Extract the (X, Y) coordinate from the center of the cell holding the provided text.  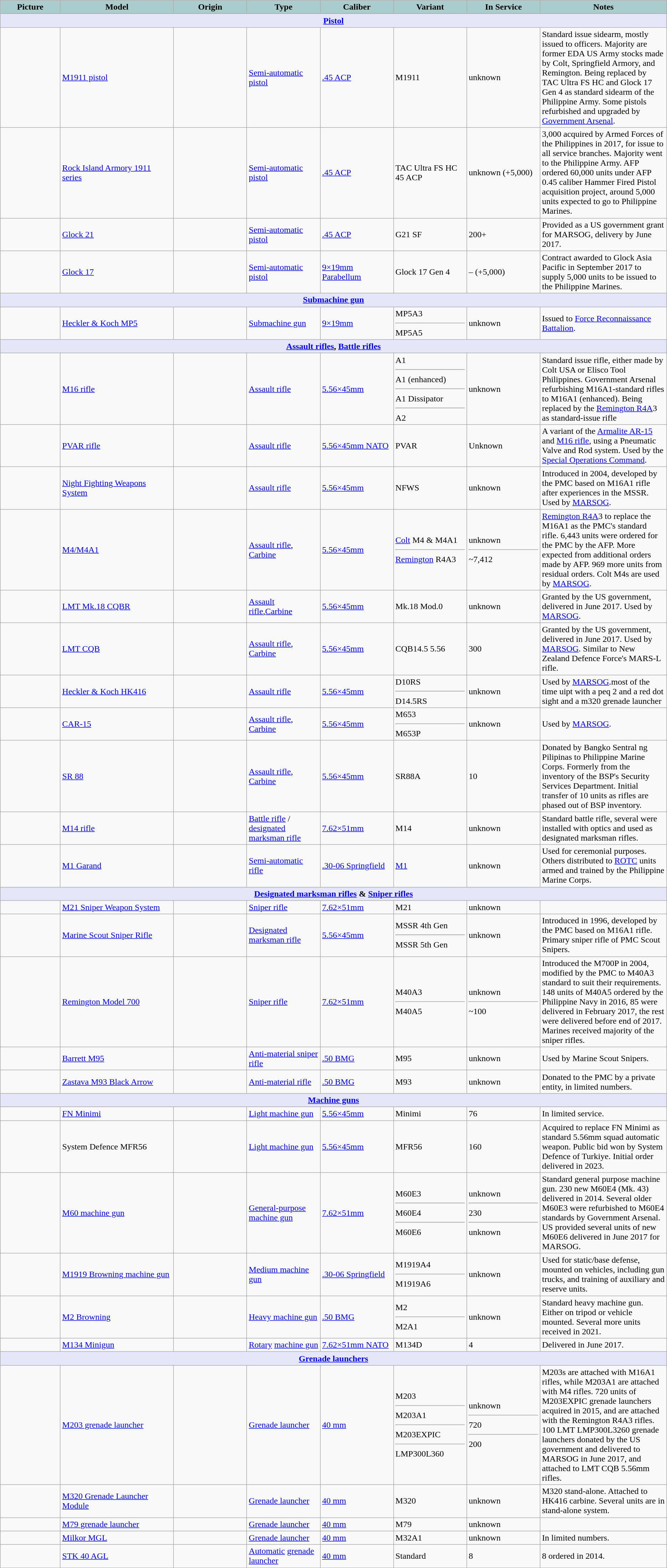
Medium machine gun (284, 1274)
Remington Model 700 (117, 1002)
Anti-material sniper rifle (284, 1059)
M1 Garand (117, 866)
STK 40 AGL (117, 1556)
Heavy machine gun (284, 1317)
NFWS (430, 488)
Machine guns (333, 1100)
CQB14.5 5.56 (430, 649)
M60E3M60E4M60E6 (430, 1213)
Notes (604, 7)
300 (503, 649)
M203 grenade launcher (117, 1425)
M93 (430, 1081)
– (+5,000) (503, 272)
M1919 Browning machine gun (117, 1274)
Rotary machine gun (284, 1345)
Unknown (503, 445)
Standard battle rifle, several were installed with optics and used as designated marksman rifles. (604, 828)
4 (503, 1345)
M21 (430, 907)
Designated marksman rifle (284, 935)
SR 88 (117, 776)
Zastava M93 Black Arrow (117, 1081)
Standard heavy machine gun. Either on tripod or vehicle mounted. Several more units received in 2021. (604, 1317)
M1 (430, 866)
8 ordered in 2014. (604, 1556)
PVAR rifle (117, 445)
M40A3M40A5 (430, 1002)
Automatic grenade launcher (284, 1556)
Glock 17 (117, 272)
M79 grenade launcher (117, 1524)
Variant (430, 7)
Picture (30, 7)
Night Fighting Weapons System (117, 488)
Glock 17 Gen 4 (430, 272)
unknown~100 (503, 1002)
M14 rifle (117, 828)
9×19mm (357, 323)
Provided as a US government grant for MARSOG, delivery by June 2017. (604, 234)
M1919A4M1919A6 (430, 1274)
Marine Scout Sniper Rifle (117, 935)
Glock 21 (117, 234)
PVAR (430, 445)
M60 machine gun (117, 1213)
Used by MARSOG. (604, 724)
Mk.18 Mod.0 (430, 607)
MSSR 4th Gen MSSR 5th Gen (430, 935)
Rock Island Armory 1911 series (117, 173)
In limited service. (604, 1113)
CAR-15 (117, 724)
76 (503, 1113)
M134 Minigun (117, 1345)
M95 (430, 1059)
Granted by the US government, delivered in June 2017. Used by MARSOG. Similar to New Zealand Defence Force's MARS-L rifle. (604, 649)
Minimi (430, 1113)
M653M653P (430, 724)
In limited numbers. (604, 1538)
M14 (430, 828)
Assault rifle,Carbine (284, 607)
M1911 pistol (117, 78)
M320 stand-alone. Attached to HK416 carbine. Several units are in stand-alone system. (604, 1501)
System Defence MFR56 (117, 1147)
7.62×51mm NATO (357, 1345)
Used for static/base defense, mounted on vehicles, including gun trucks, and training of auxiliary and reserve units. (604, 1274)
Standard (430, 1556)
Grenade launchers (333, 1359)
M4/M4A1 (117, 550)
Issued to Force Reconnaissance Battalion. (604, 323)
Used by MARSOG.most of the time uipt with a peq 2 and a red dot sight and a m320 grenade launcher (604, 691)
Milkor MGL (117, 1538)
Designated marksman rifles & Sniper rifles (333, 894)
D10RSD14.5RS (430, 691)
200+ (503, 234)
A1A1 (enhanced)A1 DissipatorA2 (430, 389)
General-purpose machine gun (284, 1213)
Pistol (333, 21)
LMT CQB (117, 649)
Contract awarded to Glock Asia Pacific in September 2017 to supply 5,000 units to be issued to the Philippine Marines. (604, 272)
Type (284, 7)
M203M203A1M203EXPICLMP300L360 (430, 1425)
Delivered in June 2017. (604, 1345)
unknown720200 (503, 1425)
FN Minimi (117, 1113)
M2M2A1 (430, 1317)
Granted by the US government, delivered in June 2017. Used by MARSOG. (604, 607)
9×19mm Parabellum (357, 272)
TAC Ultra FS HC 45 ACP (430, 173)
LMT Mk.18 CQBR (117, 607)
MFR56 (430, 1147)
M21 Sniper Weapon System (117, 907)
5.56×45mm NATO (357, 445)
Heckler & Koch HK416 (117, 691)
unknown~7,412 (503, 550)
Barrett M95 (117, 1059)
M320 Grenade Launcher Module (117, 1501)
Origin (210, 7)
MP5A3MP5A5 (430, 323)
G21 SF (430, 234)
Assault rifles, Battle rifles (333, 346)
M1911 (430, 78)
In Service (503, 7)
M32A1 (430, 1538)
Semi-automatic rifle (284, 866)
Model (117, 7)
SR88A (430, 776)
Caliber (357, 7)
Heckler & Koch MP5 (117, 323)
160 (503, 1147)
Used by Marine Scout Snipers. (604, 1059)
M2 Browning (117, 1317)
8 (503, 1556)
M134D (430, 1345)
Anti-material rifle (284, 1081)
A variant of the Armalite AR-15 and M16 rifle, using a Pneumatic Valve and Rod system. Used by the Special Operations Command. (604, 445)
Introduced in 1996, developed by the PMC based on M16A1 rifle. Primary sniper rifle of PMC Scout Snipers. (604, 935)
unknown (+5,000) (503, 173)
Introduced in 2004, developed by the PMC based on M16A1 rifle after experiences in the MSSR. Used by MARSOG. (604, 488)
Used for ceremonial purposes. Others distributed to ROTC units armed and trained by the Philippine Marine Corps. (604, 866)
Battle rifle / designated marksman rifle (284, 828)
unknown230unknown (503, 1213)
M320 (430, 1501)
Colt M4 & M4A1Remington R4A3 (430, 550)
Donated to the PMC by a private entity, in limited numbers. (604, 1081)
M79 (430, 1524)
10 (503, 776)
M16 rifle (117, 389)
